Scan for the cell matching the given text and deliver its (x, y) coordinate at center. 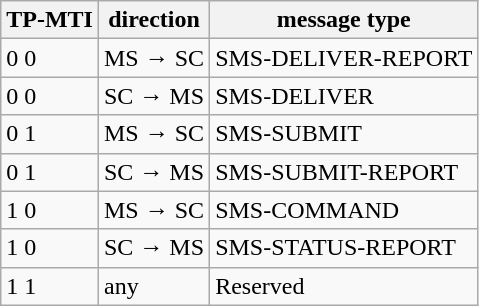
TP-MTI (50, 20)
1 1 (50, 286)
direction (154, 20)
SMS-STATUS-REPORT (344, 248)
SMS-SUBMIT (344, 134)
Reserved (344, 286)
any (154, 286)
SMS-DELIVER (344, 96)
SMS-SUBMIT-REPORT (344, 172)
SMS-COMMAND (344, 210)
message type (344, 20)
SMS-DELIVER-REPORT (344, 58)
